Extract the [X, Y] coordinate from the center of the cell holding the provided text.  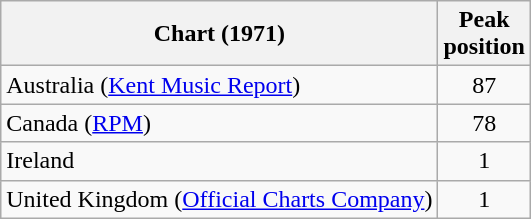
87 [484, 85]
Canada (RPM) [220, 123]
78 [484, 123]
Ireland [220, 161]
United Kingdom (Official Charts Company) [220, 199]
Australia (Kent Music Report) [220, 85]
Chart (1971) [220, 34]
Peak position [484, 34]
